Find where the given text appears and provide that cell's center as [X, Y] coordinate. 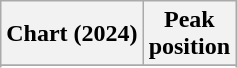
Chart (2024) [72, 34]
Peakposition [189, 34]
